Capture the cell that displays the provided text and extract its [x, y] central coordinate. 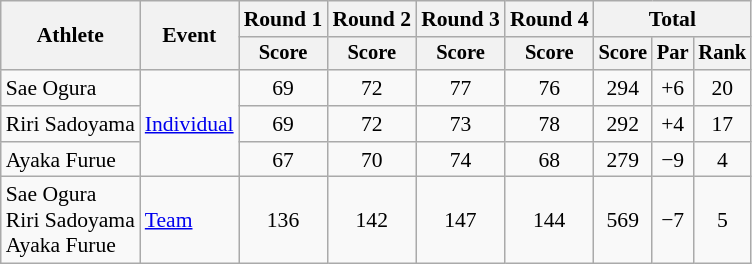
5 [722, 220]
292 [623, 124]
4 [722, 160]
20 [722, 88]
Rank [722, 54]
68 [550, 160]
−9 [673, 160]
147 [460, 220]
Round 2 [372, 19]
+6 [673, 88]
67 [284, 160]
144 [550, 220]
Ayaka Furue [70, 160]
Riri Sadoyama [70, 124]
Individual [190, 124]
Team [190, 220]
Round 1 [284, 19]
−7 [673, 220]
Par [673, 54]
136 [284, 220]
76 [550, 88]
Total [673, 19]
Round 3 [460, 19]
74 [460, 160]
+4 [673, 124]
142 [372, 220]
70 [372, 160]
Sae OguraRiri SadoyamaAyaka Furue [70, 220]
Athlete [70, 36]
Event [190, 36]
77 [460, 88]
569 [623, 220]
73 [460, 124]
279 [623, 160]
17 [722, 124]
Sae Ogura [70, 88]
Round 4 [550, 19]
294 [623, 88]
78 [550, 124]
